From the cell containing the given text, extract its center point as (X, Y) coordinate. 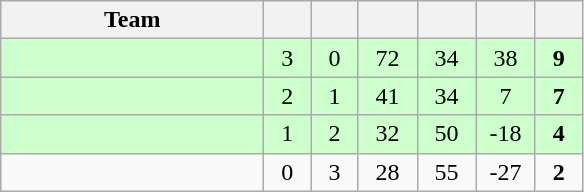
72 (388, 58)
-18 (506, 134)
38 (506, 58)
50 (446, 134)
4 (558, 134)
-27 (506, 172)
41 (388, 96)
28 (388, 172)
9 (558, 58)
32 (388, 134)
55 (446, 172)
Team (132, 20)
